Output the [X, Y] coordinate of the center of the cell containing the given text.  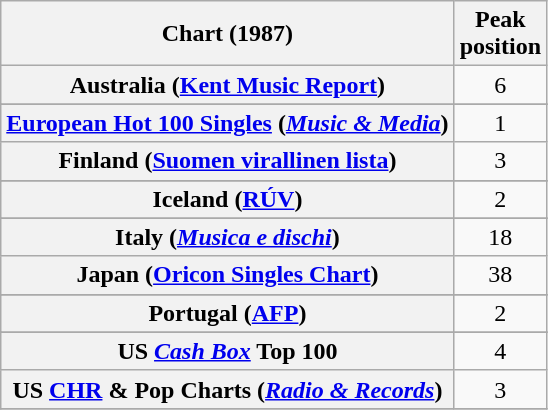
Australia (Kent Music Report) [228, 85]
Italy (Musica e dischi) [228, 237]
38 [500, 275]
1 [500, 123]
Finland (Suomen virallinen lista) [228, 161]
4 [500, 351]
US CHR & Pop Charts (Radio & Records) [228, 389]
Japan (Oricon Singles Chart) [228, 275]
Chart (1987) [228, 34]
6 [500, 85]
European Hot 100 Singles (Music & Media) [228, 123]
Portugal (AFP) [228, 313]
Iceland (RÚV) [228, 199]
Peakposition [500, 34]
18 [500, 237]
US Cash Box Top 100 [228, 351]
